Capture the cell that displays the provided text and extract its (X, Y) central coordinate. 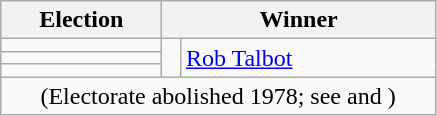
Election (82, 20)
Winner (299, 20)
Rob Talbot (308, 58)
(Electorate abolished 1978; see and ) (218, 96)
